Extract the (x, y) coordinate from the center of the cell holding the provided text.  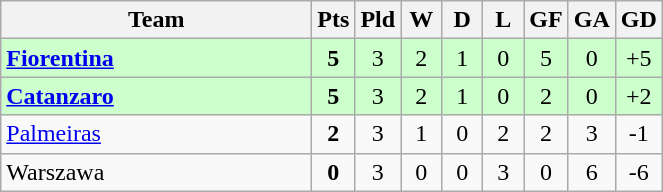
D (462, 20)
-1 (638, 134)
Fiorentina (156, 58)
L (504, 20)
GF (546, 20)
W (422, 20)
Palmeiras (156, 134)
Team (156, 20)
-6 (638, 172)
6 (592, 172)
Pts (334, 20)
Pld (378, 20)
+2 (638, 96)
Warszawa (156, 172)
GA (592, 20)
GD (638, 20)
Catanzaro (156, 96)
+5 (638, 58)
